Scan for the cell matching the given text and deliver its [x, y] coordinate at center. 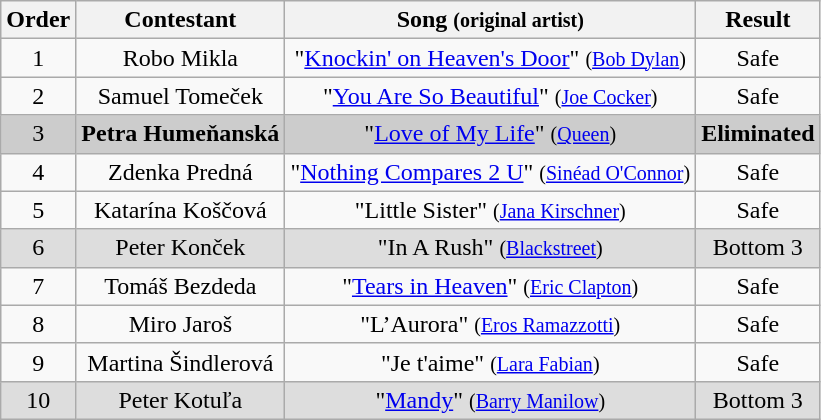
"Tears in Heaven" (Eric Clapton) [490, 286]
Song (original artist) [490, 20]
"Mandy" (Barry Manilow) [490, 400]
Result [758, 20]
2 [38, 96]
6 [38, 248]
Samuel Tomeček [180, 96]
Robo Mikla [180, 58]
"Little Sister" (Jana Kirschner) [490, 210]
Tomáš Bezdeda [180, 286]
"Love of My Life" (Queen) [490, 134]
Order [38, 20]
Miro Jaroš [180, 324]
7 [38, 286]
Peter Kotuľa [180, 400]
Peter Konček [180, 248]
Katarína Koščová [180, 210]
3 [38, 134]
Zdenka Predná [180, 172]
1 [38, 58]
Petra Humeňanská [180, 134]
Contestant [180, 20]
Martina Šindlerová [180, 362]
5 [38, 210]
"Knockin' on Heaven's Door" (Bob Dylan) [490, 58]
9 [38, 362]
"You Are So Beautiful" (Joe Cocker) [490, 96]
"In A Rush" (Blackstreet) [490, 248]
10 [38, 400]
"Nothing Compares 2 U" (Sinéad O'Connor) [490, 172]
"L’Aurora" (Eros Ramazzotti) [490, 324]
"Je t'aime" (Lara Fabian) [490, 362]
Eliminated [758, 134]
8 [38, 324]
4 [38, 172]
